For the text-containing cell, return its midpoint in [x, y] coordinate format. 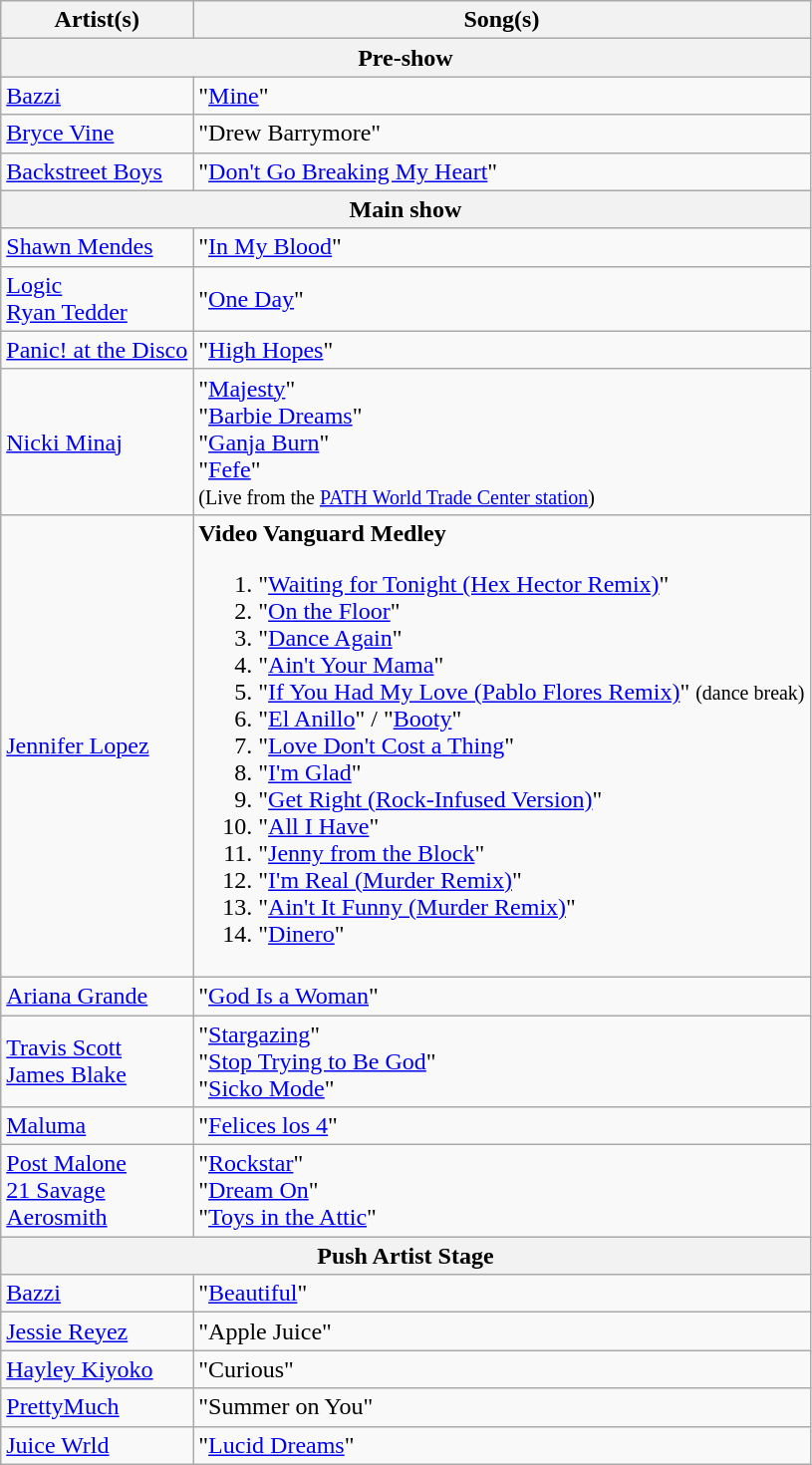
Push Artist Stage [406, 1256]
PrettyMuch [98, 1407]
Backstreet Boys [98, 171]
"Don't Go Breaking My Heart" [502, 171]
Juice Wrld [98, 1445]
Shawn Mendes [98, 247]
Hayley Kiyoko [98, 1369]
"Stargazing""Stop Trying to Be God""Sicko Mode" [502, 1060]
"Curious" [502, 1369]
"Rockstar" "Dream On" "Toys in the Attic" [502, 1191]
Bryce Vine [98, 134]
"Apple Juice" [502, 1331]
Jennifer Lopez [98, 745]
Artist(s) [98, 20]
Jessie Reyez [98, 1331]
Ariana Grande [98, 996]
Song(s) [502, 20]
"In My Blood" [502, 247]
Main show [406, 209]
Pre-show [406, 58]
"One Day" [502, 299]
"Mine" [502, 96]
"Lucid Dreams" [502, 1445]
LogicRyan Tedder [98, 299]
"Majesty""Barbie Dreams""Ganja Burn""Fefe"(Live from the PATH World Trade Center station) [502, 441]
"Beautiful" [502, 1294]
"High Hopes" [502, 350]
"Felices los 4" [502, 1126]
"God Is a Woman" [502, 996]
Maluma [98, 1126]
Nicki Minaj [98, 441]
"Summer on You" [502, 1407]
Panic! at the Disco [98, 350]
Post Malone21 SavageAerosmith [98, 1191]
"Drew Barrymore" [502, 134]
Travis ScottJames Blake [98, 1060]
